Identify which cell holds the provided text, then report its (X, Y) central coordinate. 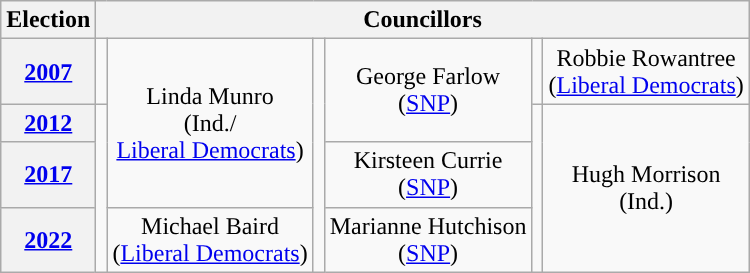
Michael Baird(Liberal Democrats) (210, 240)
2017 (48, 174)
Councillors (422, 20)
2012 (48, 123)
George Farlow(SNP) (428, 90)
Kirsteen Currie(SNP) (428, 174)
Marianne Hutchison(SNP) (428, 240)
2022 (48, 240)
Hugh Morrison(Ind.) (646, 188)
Election (48, 20)
Robbie Rowantree(Liberal Democrats) (646, 72)
Linda Munro(Ind./Liberal Democrats) (210, 123)
2007 (48, 72)
